Extract the [x, y] coordinate from the center of the cell holding the provided text.  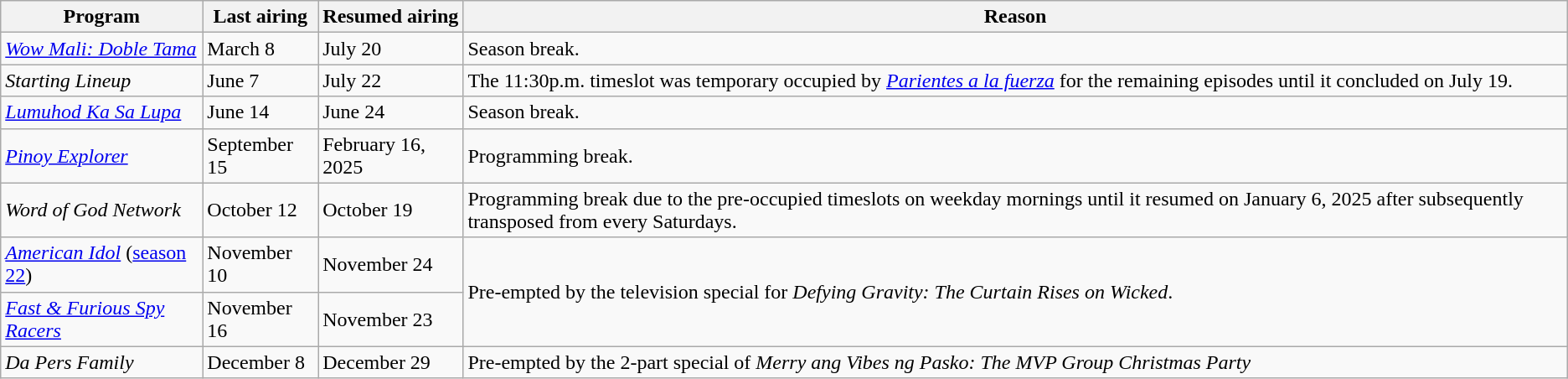
Lumuhod Ka Sa Lupa [102, 112]
Da Pers Family [102, 362]
September 15 [260, 156]
November 16 [260, 319]
November 23 [390, 319]
Programming break. [1015, 156]
Pre-empted by the 2-part special of Merry ang Vibes ng Pasko: The MVP Group Christmas Party [1015, 362]
Resumed airing [390, 17]
Pre-empted by the television special for Defying Gravity: The Curtain Rises on Wicked. [1015, 292]
October 12 [260, 210]
The 11:30p.m. timeslot was temporary occupied by Parientes a la fuerza for the remaining episodes until it concluded on July 19. [1015, 80]
Reason [1015, 17]
December 29 [390, 362]
Fast & Furious Spy Racers [102, 319]
July 22 [390, 80]
Last airing [260, 17]
June 7 [260, 80]
October 19 [390, 210]
November 24 [390, 265]
February 16, 2025 [390, 156]
Word of God Network [102, 210]
November 10 [260, 265]
American Idol (season 22) [102, 265]
Program [102, 17]
March 8 [260, 49]
July 20 [390, 49]
December 8 [260, 362]
Pinoy Explorer [102, 156]
Wow Mali: Doble Tama [102, 49]
June 24 [390, 112]
June 14 [260, 112]
Starting Lineup [102, 80]
